Detect which cell encompasses the target text, then output its [X, Y] center coordinate. 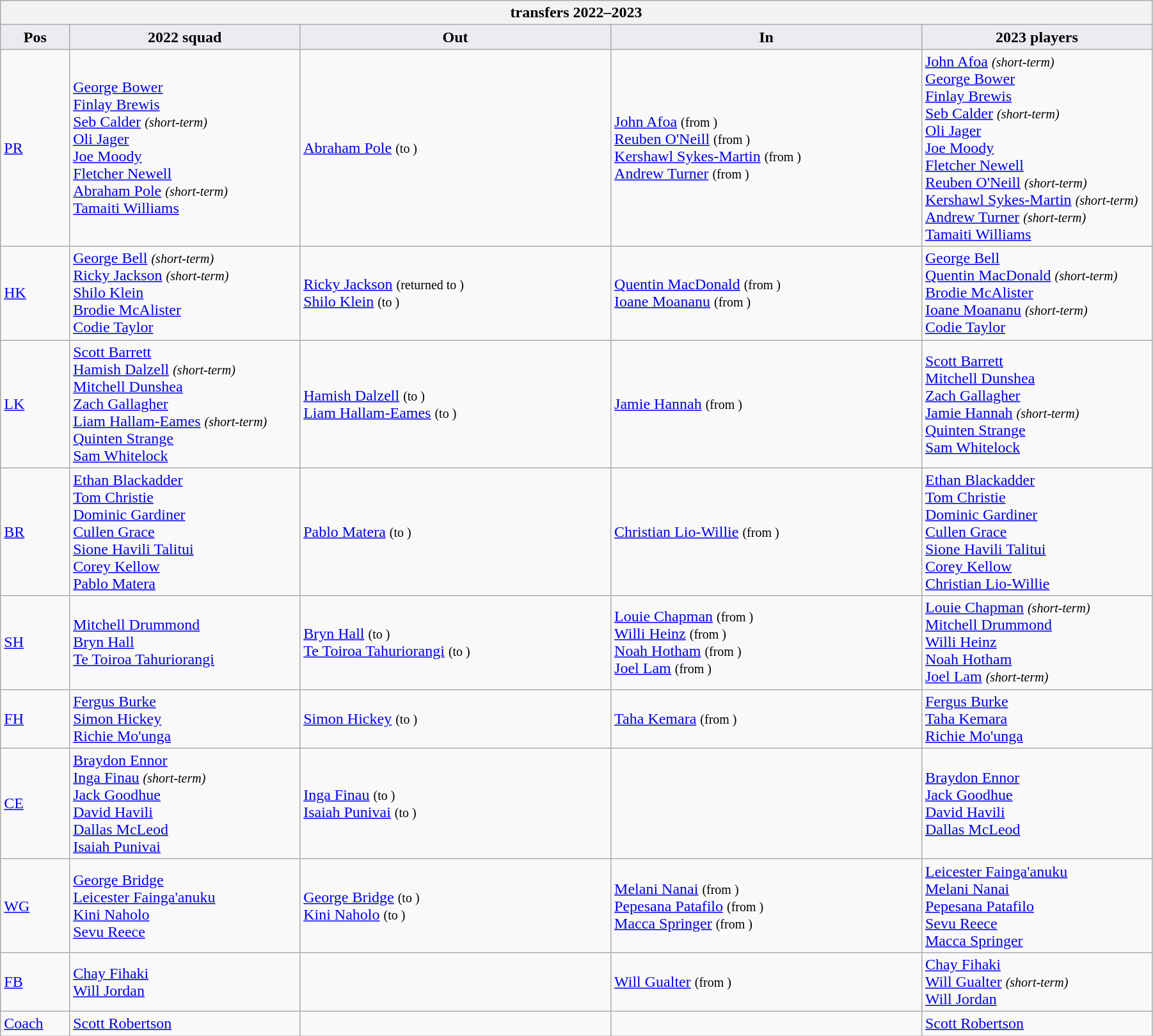
2022 squad [185, 37]
Out [456, 37]
Leicester Fainga'anuku Melani Nanai Pepesana Patafilo Sevu Reece Macca Springer [1037, 905]
WG [35, 905]
transfers 2022–2023 [576, 13]
SH [35, 642]
Chay Fihaki Will Gualter (short-term) Will Jordan [1037, 982]
Pos [35, 37]
Will Gualter (from ) [767, 982]
Jamie Hannah (from ) [767, 404]
John Afoa (from ) Reuben O'Neill (from ) Kershawl Sykes-Martin (from ) Andrew Turner (from ) [767, 148]
Fergus Burke Taha Kemara Richie Mo'unga [1037, 719]
BR [35, 532]
Ethan Blackadder Tom Christie Dominic Gardiner Cullen Grace Sione Havili Talitui Corey Kellow Pablo Matera [185, 532]
Louie Chapman (short-term) Mitchell Drummond Willi Heinz Noah Hotham Joel Lam (short-term) [1037, 642]
Ricky Jackson (returned to ) Shilo Klein (to ) [456, 293]
Mitchell Drummond Bryn Hall Te Toiroa Tahuriorangi [185, 642]
2023 players [1037, 37]
Hamish Dalzell (to ) Liam Hallam-Eames (to ) [456, 404]
Christian Lio-Willie (from ) [767, 532]
Simon Hickey (to ) [456, 719]
LK [35, 404]
Braydon Ennor Jack Goodhue David Havili Dallas McLeod [1037, 804]
Scott Barrett Hamish Dalzell (short-term) Mitchell Dunshea Zach Gallagher Liam Hallam-Eames (short-term) Quinten Strange Sam Whitelock [185, 404]
Inga Finau (to ) Isaiah Punivai (to ) [456, 804]
Coach [35, 1023]
PR [35, 148]
HK [35, 293]
Braydon Ennor Inga Finau (short-term) Jack Goodhue David Havili Dallas McLeod Isaiah Punivai [185, 804]
FB [35, 982]
George Bower Finlay Brewis Seb Calder (short-term) Oli Jager Joe Moody Fletcher Newell Abraham Pole (short-term) Tamaiti Williams [185, 148]
Bryn Hall (to ) Te Toiroa Tahuriorangi (to ) [456, 642]
George Bridge Leicester Fainga'anuku Kini Naholo Sevu Reece [185, 905]
Scott Barrett Mitchell Dunshea Zach Gallagher Jamie Hannah (short-term) Quinten Strange Sam Whitelock [1037, 404]
Ethan Blackadder Tom Christie Dominic Gardiner Cullen Grace Sione Havili Talitui Corey Kellow Christian Lio-Willie [1037, 532]
George Bridge (to ) Kini Naholo (to ) [456, 905]
Melani Nanai (from ) Pepesana Patafilo (from ) Macca Springer (from ) [767, 905]
FH [35, 719]
Abraham Pole (to ) [456, 148]
Quentin MacDonald (from ) Ioane Moananu (from ) [767, 293]
George Bell Quentin MacDonald (short-term) Brodie McAlister Ioane Moananu (short-term) Codie Taylor [1037, 293]
In [767, 37]
CE [35, 804]
Chay Fihaki Will Jordan [185, 982]
Louie Chapman (from ) Willi Heinz (from ) Noah Hotham (from ) Joel Lam (from ) [767, 642]
Pablo Matera (to ) [456, 532]
George Bell (short-term) Ricky Jackson (short-term) Shilo Klein Brodie McAlister Codie Taylor [185, 293]
Fergus Burke Simon Hickey Richie Mo'unga [185, 719]
Taha Kemara (from ) [767, 719]
